Detect which cell encompasses the target text, then output its [x, y] center coordinate. 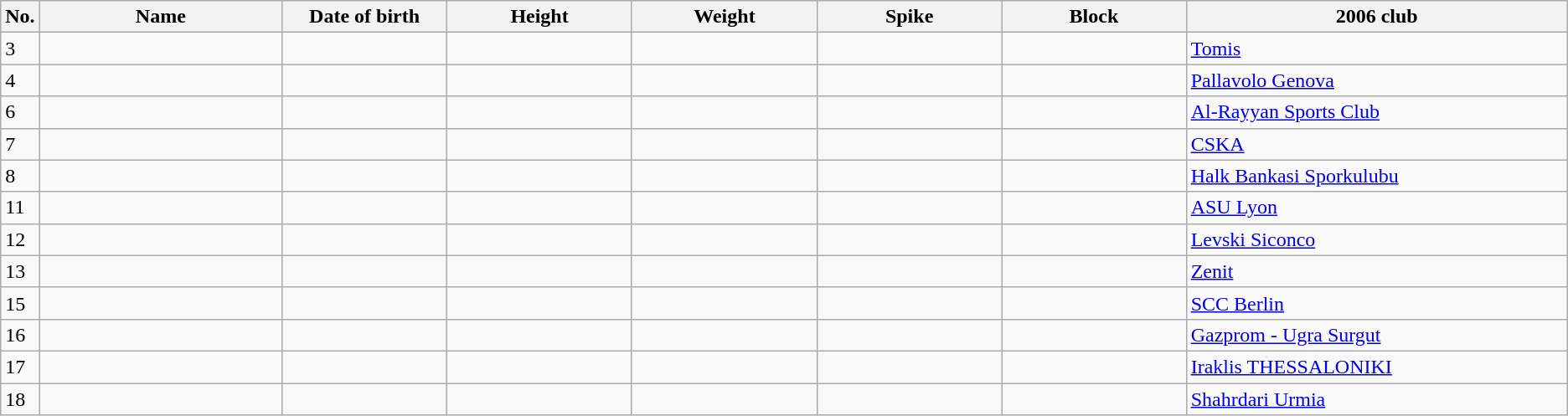
8 [20, 176]
Shahrdari Urmia [1377, 399]
17 [20, 367]
Name [161, 17]
7 [20, 144]
6 [20, 112]
Height [539, 17]
Block [1094, 17]
Spike [909, 17]
11 [20, 208]
Al-Rayyan Sports Club [1377, 112]
SCC Berlin [1377, 303]
2006 club [1377, 17]
Gazprom - Ugra Surgut [1377, 335]
Zenit [1377, 271]
3 [20, 49]
Iraklis THESSALONIKI [1377, 367]
Weight [724, 17]
ASU Lyon [1377, 208]
12 [20, 239]
4 [20, 80]
Tomis [1377, 49]
CSKA [1377, 144]
No. [20, 17]
Pallavolo Genova [1377, 80]
Date of birth [365, 17]
15 [20, 303]
16 [20, 335]
13 [20, 271]
18 [20, 399]
Halk Bankasi Sporkulubu [1377, 176]
Levski Siconco [1377, 239]
